Return the [X, Y] coordinate for the center point of the cell that contains the specified text.  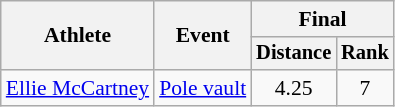
Distance [294, 54]
4.25 [294, 88]
Pole vault [202, 88]
Athlete [78, 36]
Rank [365, 54]
Ellie McCartney [78, 88]
7 [365, 88]
Event [202, 36]
Final [322, 19]
